Extract the (x, y) coordinate from the center of the cell holding the provided text.  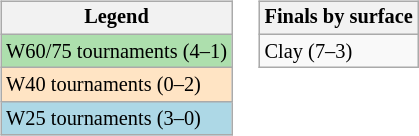
Legend (116, 18)
W60/75 tournaments (4–1) (116, 51)
W40 tournaments (0–2) (116, 85)
Clay (7–3) (339, 51)
W25 tournaments (3–0) (116, 119)
Finals by surface (339, 18)
